Pinpoint the cell where the given text exists, returning its (x, y) midpoint coordinate. 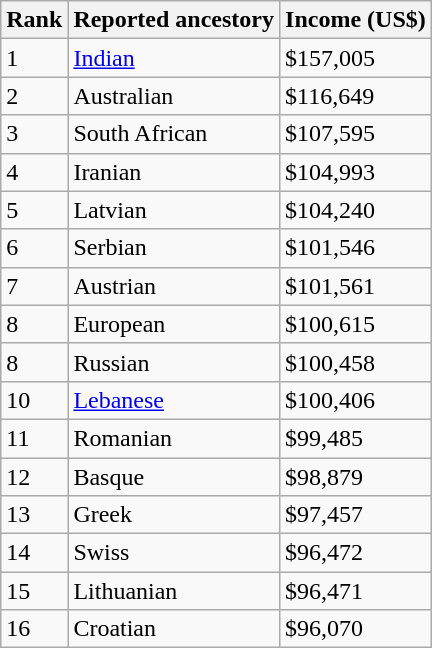
$104,240 (356, 210)
Serbian (174, 248)
$100,406 (356, 400)
4 (34, 172)
Croatian (174, 629)
$101,546 (356, 248)
$96,471 (356, 591)
10 (34, 400)
Lebanese (174, 400)
12 (34, 477)
Austrian (174, 286)
11 (34, 438)
$101,561 (356, 286)
Indian (174, 58)
3 (34, 134)
Iranian (174, 172)
$96,070 (356, 629)
South African (174, 134)
15 (34, 591)
$104,993 (356, 172)
$100,458 (356, 362)
$107,595 (356, 134)
5 (34, 210)
Basque (174, 477)
$116,649 (356, 96)
1 (34, 58)
Latvian (174, 210)
$97,457 (356, 515)
Rank (34, 20)
Australian (174, 96)
$98,879 (356, 477)
Income (US$) (356, 20)
$100,615 (356, 324)
7 (34, 286)
Reported ancestory (174, 20)
13 (34, 515)
Greek (174, 515)
$96,472 (356, 553)
14 (34, 553)
2 (34, 96)
Swiss (174, 553)
Russian (174, 362)
Lithuanian (174, 591)
6 (34, 248)
$157,005 (356, 58)
16 (34, 629)
Romanian (174, 438)
European (174, 324)
$99,485 (356, 438)
